Scan for the cell matching the given text and deliver its (X, Y) coordinate at center. 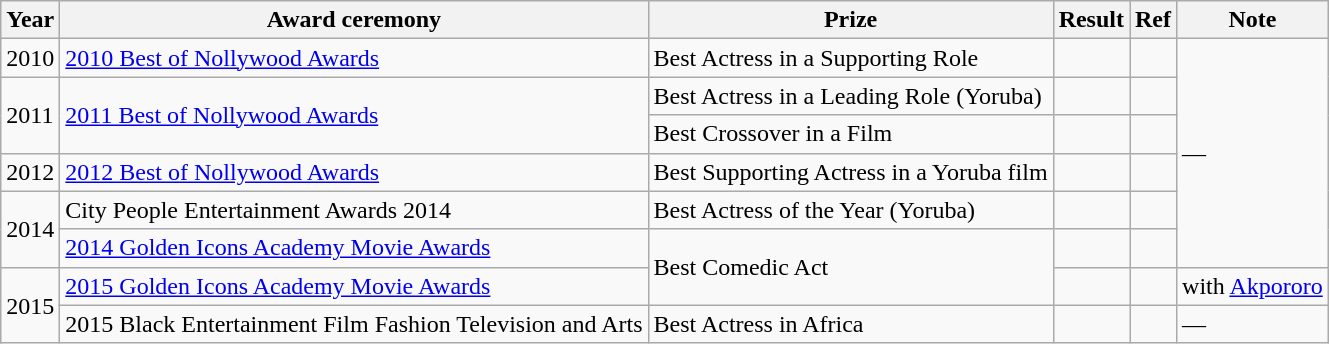
2011 (30, 115)
Award ceremony (354, 20)
Prize (850, 20)
2010 (30, 58)
2012 (30, 172)
2014 (30, 229)
2015 Black Entertainment Film Fashion Television and Arts (354, 324)
2010 Best of Nollywood Awards (354, 58)
Year (30, 20)
Best Actress in a Leading Role (Yoruba) (850, 96)
Note (1253, 20)
City People Entertainment Awards 2014 (354, 210)
Best Comedic Act (850, 267)
2011 Best of Nollywood Awards (354, 115)
Ref (1154, 20)
Result (1091, 20)
with Akpororo (1253, 286)
2012 Best of Nollywood Awards (354, 172)
Best Actress of the Year (Yoruba) (850, 210)
2015 Golden Icons Academy Movie Awards (354, 286)
Best Actress in a Supporting Role (850, 58)
Best Crossover in a Film (850, 134)
2015 (30, 305)
Best Actress in Africa (850, 324)
Best Supporting Actress in a Yoruba film (850, 172)
2014 Golden Icons Academy Movie Awards (354, 248)
